Locate the cell with the specified text and output its (x, y) center coordinate. 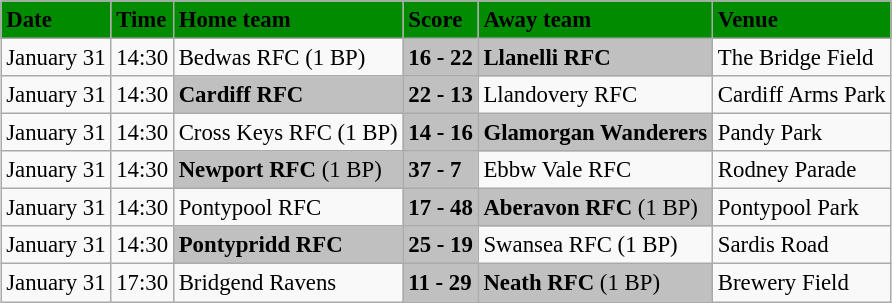
The Bridge Field (802, 57)
Pandy Park (802, 133)
25 - 19 (440, 245)
Cross Keys RFC (1 BP) (288, 133)
Rodney Parade (802, 170)
Aberavon RFC (1 BP) (595, 208)
Pontypridd RFC (288, 245)
Sardis Road (802, 245)
16 - 22 (440, 57)
11 - 29 (440, 283)
Llanelli RFC (595, 57)
Cardiff RFC (288, 95)
Swansea RFC (1 BP) (595, 245)
Pontypool Park (802, 208)
Venue (802, 20)
Newport RFC (1 BP) (288, 170)
Neath RFC (1 BP) (595, 283)
14 - 16 (440, 133)
Glamorgan Wanderers (595, 133)
Brewery Field (802, 283)
Home team (288, 20)
17 - 48 (440, 208)
Ebbw Vale RFC (595, 170)
Pontypool RFC (288, 208)
37 - 7 (440, 170)
22 - 13 (440, 95)
Time (142, 20)
Cardiff Arms Park (802, 95)
Bridgend Ravens (288, 283)
Date (56, 20)
Away team (595, 20)
Bedwas RFC (1 BP) (288, 57)
17:30 (142, 283)
Llandovery RFC (595, 95)
Score (440, 20)
